Return the (X, Y) coordinate for the center point of the cell that contains the specified text.  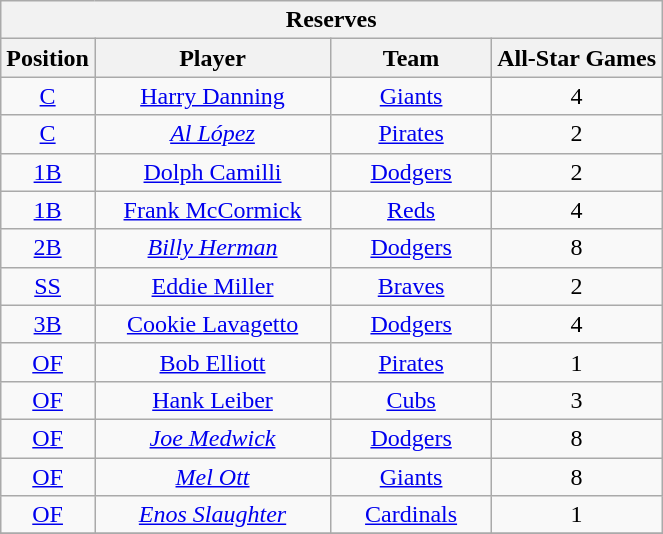
Mel Ott (212, 477)
Reserves (332, 20)
Bob Elliott (212, 362)
SS (48, 286)
Joe Medwick (212, 438)
Eddie Miller (212, 286)
Al López (212, 134)
Dolph Camilli (212, 172)
Cardinals (412, 515)
2B (48, 248)
Hank Leiber (212, 400)
Cookie Lavagetto (212, 324)
Team (412, 58)
Braves (412, 286)
All-Star Games (577, 58)
Billy Herman (212, 248)
3B (48, 324)
Player (212, 58)
Enos Slaughter (212, 515)
3 (577, 400)
Reds (412, 210)
Harry Danning (212, 96)
Frank McCormick (212, 210)
Position (48, 58)
Cubs (412, 400)
